Provide the [X, Y] coordinate of the cell's center where the given text is located.  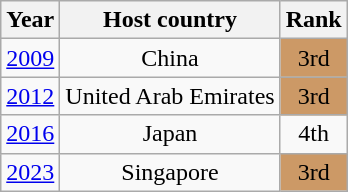
Rank [314, 20]
2016 [30, 134]
Host country [170, 20]
United Arab Emirates [170, 96]
2009 [30, 58]
China [170, 58]
Japan [170, 134]
2012 [30, 96]
2023 [30, 172]
Year [30, 20]
4th [314, 134]
Singapore [170, 172]
